Output the [x, y] coordinate of the center of the cell containing the given text.  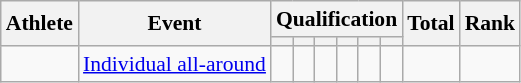
Individual all-around [174, 64]
Athlete [40, 24]
Rank [490, 24]
Total [430, 24]
Qualification [336, 19]
Event [174, 24]
